Identify which cell holds the provided text, then report its [x, y] central coordinate. 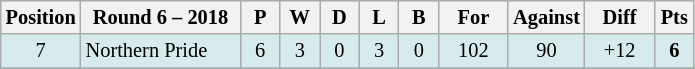
Diff [620, 17]
7 [41, 51]
Round 6 – 2018 [161, 17]
+12 [620, 51]
L [379, 17]
D [340, 17]
For [474, 17]
90 [546, 51]
W [300, 17]
Pts [674, 17]
102 [474, 51]
Northern Pride [161, 51]
Position [41, 17]
B [419, 17]
P [260, 17]
Against [546, 17]
